From the cell containing the given text, extract its center point as [X, Y] coordinate. 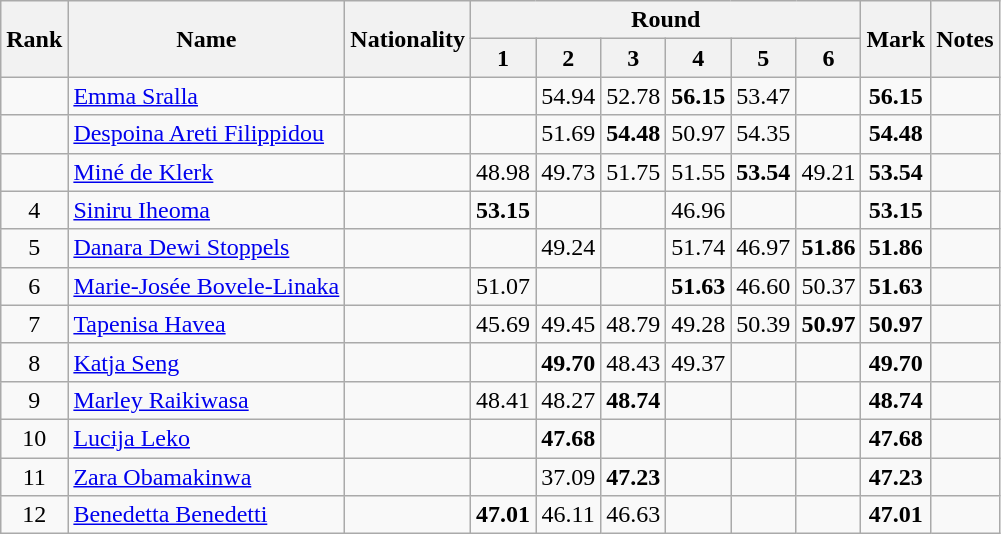
48.41 [504, 400]
Katja Seng [206, 362]
51.07 [504, 286]
9 [34, 400]
Emma Sralla [206, 96]
Zara Obamakinwa [206, 477]
1 [504, 58]
Benedetta Benedetti [206, 515]
52.78 [634, 96]
3 [634, 58]
Danara Dewi Stoppels [206, 248]
49.73 [568, 172]
10 [34, 438]
54.35 [764, 134]
46.60 [764, 286]
Marie-Josée Bovele-Linaka [206, 286]
54.94 [568, 96]
2 [568, 58]
Rank [34, 39]
12 [34, 515]
45.69 [504, 324]
Miné de Klerk [206, 172]
8 [34, 362]
11 [34, 477]
Marley Raikiwasa [206, 400]
49.24 [568, 248]
51.69 [568, 134]
51.74 [698, 248]
Round [666, 20]
51.75 [634, 172]
46.63 [634, 515]
46.97 [764, 248]
48.43 [634, 362]
48.79 [634, 324]
50.37 [828, 286]
Despoina Areti Filippidou [206, 134]
7 [34, 324]
Lucija Leko [206, 438]
49.45 [568, 324]
49.21 [828, 172]
Mark [896, 39]
37.09 [568, 477]
Notes [965, 39]
51.55 [698, 172]
Tapenisa Havea [206, 324]
48.98 [504, 172]
Siniru Iheoma [206, 210]
48.27 [568, 400]
49.28 [698, 324]
53.47 [764, 96]
46.96 [698, 210]
46.11 [568, 515]
49.37 [698, 362]
50.39 [764, 324]
Nationality [408, 39]
Name [206, 39]
